Find where the given text appears and provide that cell's center as (X, Y) coordinate. 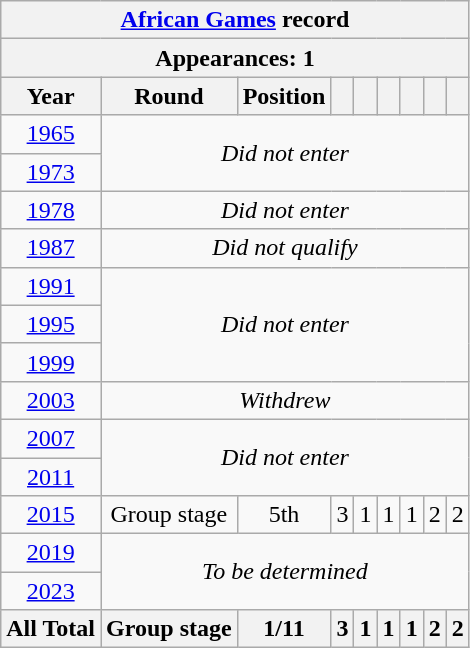
To be determined (286, 572)
5th (284, 515)
African Games record (236, 20)
Round (170, 96)
1978 (51, 210)
Year (51, 96)
1995 (51, 324)
1/11 (284, 629)
Withdrew (286, 400)
2015 (51, 515)
Position (284, 96)
1991 (51, 286)
Appearances: 1 (236, 58)
Did not qualify (286, 248)
All Total (51, 629)
1987 (51, 248)
1965 (51, 134)
2007 (51, 438)
2003 (51, 400)
2011 (51, 477)
2019 (51, 553)
1973 (51, 172)
1999 (51, 362)
2023 (51, 591)
